Determine the [X, Y] coordinate at the center of the cell enclosing the given text.  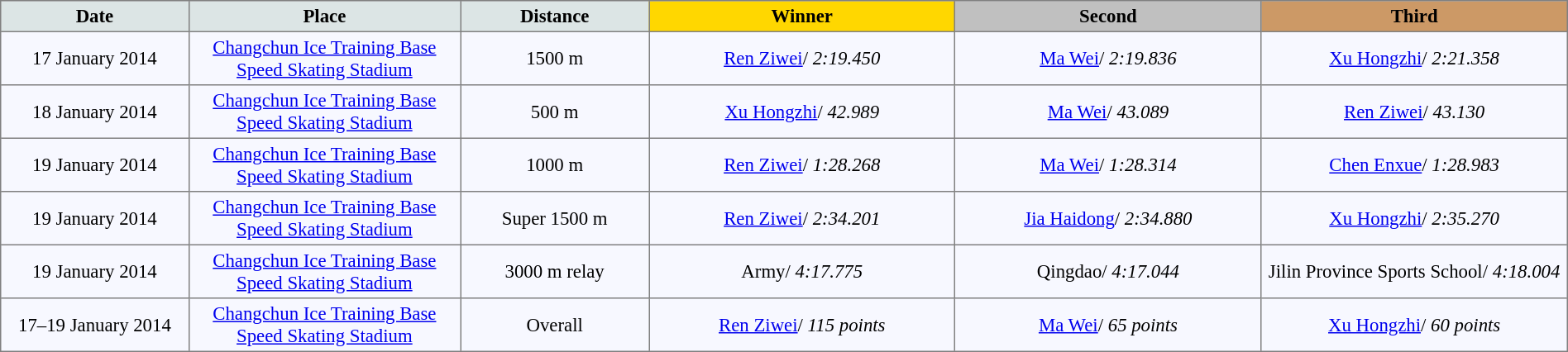
Xu Hongzhi/ 42.989 [802, 112]
Ma Wei/ 65 points [1108, 325]
1500 m [555, 58]
Ren Ziwei/ 43.130 [1414, 112]
Ren Ziwei/ 115 points [802, 325]
17 January 2014 [94, 58]
Jilin Province Sports School/ 4:18.004 [1414, 271]
17–19 January 2014 [94, 325]
Date [94, 17]
Xu Hongzhi/ 2:21.358 [1414, 58]
Ma Wei/ 43.089 [1108, 112]
Qingdao/ 4:17.044 [1108, 271]
500 m [555, 112]
Army/ 4:17.775 [802, 271]
Xu Hongzhi/ 2:35.270 [1414, 218]
Chen Enxue/ 1:28.983 [1414, 164]
Place [324, 17]
Ren Ziwei/ 2:34.201 [802, 218]
Ren Ziwei/ 1:28.268 [802, 164]
Overall [555, 325]
Ma Wei/ 1:28.314 [1108, 164]
Ren Ziwei/ 2:19.450 [802, 58]
Xu Hongzhi/ 60 points [1414, 325]
3000 m relay [555, 271]
Distance [555, 17]
Second [1108, 17]
Winner [802, 17]
1000 m [555, 164]
18 January 2014 [94, 112]
Jia Haidong/ 2:34.880 [1108, 218]
Third [1414, 17]
Ma Wei/ 2:19.836 [1108, 58]
Super 1500 m [555, 218]
